Locate the cell with the specified text and output its [x, y] center coordinate. 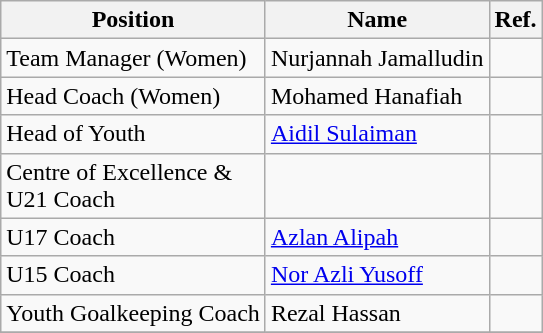
Team Manager (Women) [134, 58]
Rezal Hassan [377, 313]
Head of Youth [134, 134]
Name [377, 20]
Ref. [516, 20]
Nurjannah Jamalludin [377, 58]
Azlan Alipah [377, 237]
Centre of Excellence & U21 Coach [134, 186]
U17 Coach [134, 237]
Mohamed Hanafiah [377, 96]
Aidil Sulaiman [377, 134]
Position [134, 20]
Nor Azli Yusoff [377, 275]
Head Coach (Women) [134, 96]
Youth Goalkeeping Coach [134, 313]
U15 Coach [134, 275]
